Provide the (x, y) coordinate of the cell's center where the given text is located.  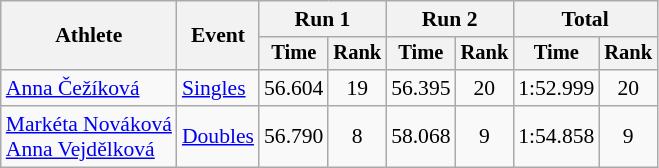
8 (357, 136)
19 (357, 88)
Run 2 (450, 19)
56.604 (294, 88)
Markéta NovákováAnna Vejdělková (89, 136)
Singles (218, 88)
Total (585, 19)
Athlete (89, 36)
1:54.858 (556, 136)
Doubles (218, 136)
58.068 (420, 136)
Event (218, 36)
Anna Čežíková (89, 88)
Run 1 (322, 19)
56.790 (294, 136)
56.395 (420, 88)
1:52.999 (556, 88)
